Scan for the cell matching the given text and deliver its (x, y) coordinate at center. 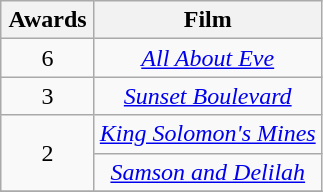
2 (48, 153)
All About Eve (208, 58)
Sunset Boulevard (208, 96)
Samson and Delilah (208, 172)
6 (48, 58)
Awards (48, 20)
Film (208, 20)
King Solomon's Mines (208, 134)
3 (48, 96)
